Pinpoint the cell where the given text exists, returning its [X, Y] midpoint coordinate. 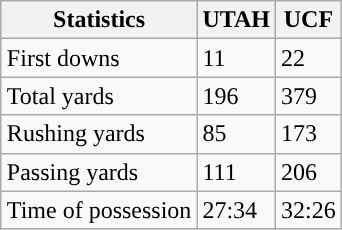
111 [236, 172]
Time of possession [99, 210]
32:26 [309, 210]
Total yards [99, 96]
206 [309, 172]
Statistics [99, 20]
196 [236, 96]
First downs [99, 58]
173 [309, 134]
379 [309, 96]
11 [236, 58]
Passing yards [99, 172]
UCF [309, 20]
UTAH [236, 20]
Rushing yards [99, 134]
27:34 [236, 210]
22 [309, 58]
85 [236, 134]
